Extract the (X, Y) coordinate from the center of the cell holding the provided text.  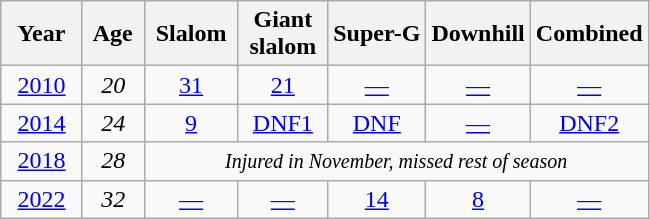
Year (42, 34)
Giant slalom (283, 34)
Super-G (377, 34)
24 (113, 123)
DNF2 (589, 123)
Injured in November, missed rest of season (396, 161)
21 (283, 85)
20 (113, 85)
9 (191, 123)
2022 (42, 199)
2010 (42, 85)
2014 (42, 123)
8 (478, 199)
32 (113, 199)
Combined (589, 34)
28 (113, 161)
DNF1 (283, 123)
Age (113, 34)
2018 (42, 161)
Slalom (191, 34)
Downhill (478, 34)
DNF (377, 123)
14 (377, 199)
31 (191, 85)
